From the cell containing the given text, extract its center point as [X, Y] coordinate. 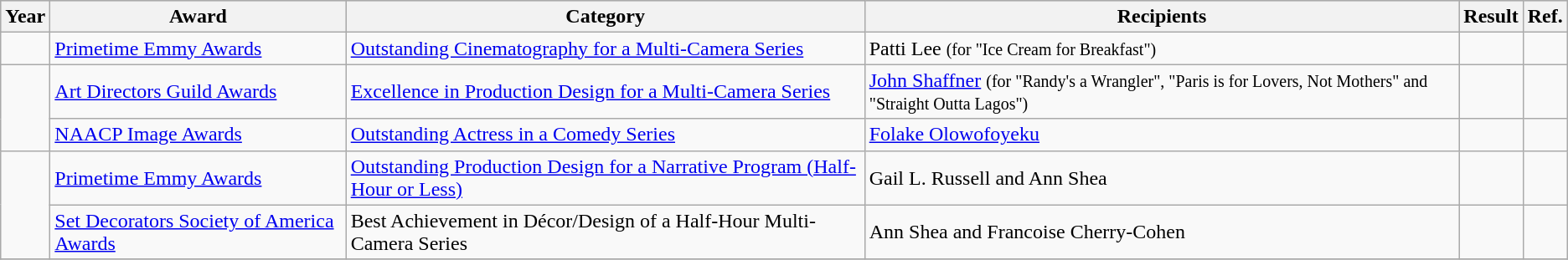
Art Directors Guild Awards [198, 92]
Category [605, 17]
Year [25, 17]
Outstanding Production Design for a Narrative Program (Half-Hour or Less) [605, 177]
Best Achievement in Décor/Design of a Half-Hour Multi-Camera Series [605, 232]
Ann Shea and Francoise Cherry-Cohen [1162, 232]
Outstanding Cinematography for a Multi-Camera Series [605, 48]
John Shaffner (for "Randy's a Wrangler", "Paris is for Lovers, Not Mothers" and "Straight Outta Lagos") [1162, 92]
Set Decorators Society of America Awards [198, 232]
Gail L. Russell and Ann Shea [1162, 177]
Patti Lee (for "Ice Cream for Breakfast") [1162, 48]
Recipients [1162, 17]
Result [1491, 17]
Award [198, 17]
Ref. [1545, 17]
NAACP Image Awards [198, 135]
Folake Olowofoyeku [1162, 135]
Excellence in Production Design for a Multi-Camera Series [605, 92]
Outstanding Actress in a Comedy Series [605, 135]
